Determine the [X, Y] coordinate at the center of the cell enclosing the given text.  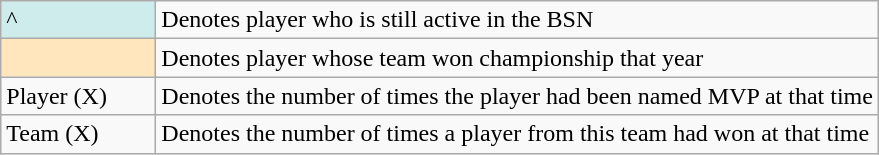
Denotes player who is still active in the BSN [518, 20]
Denotes player whose team won championship that year [518, 58]
Player (X) [78, 96]
Denotes the number of times a player from this team had won at that time [518, 134]
Team (X) [78, 134]
^ [78, 20]
Denotes the number of times the player had been named MVP at that time [518, 96]
